Capture the cell that displays the provided text and extract its (x, y) central coordinate. 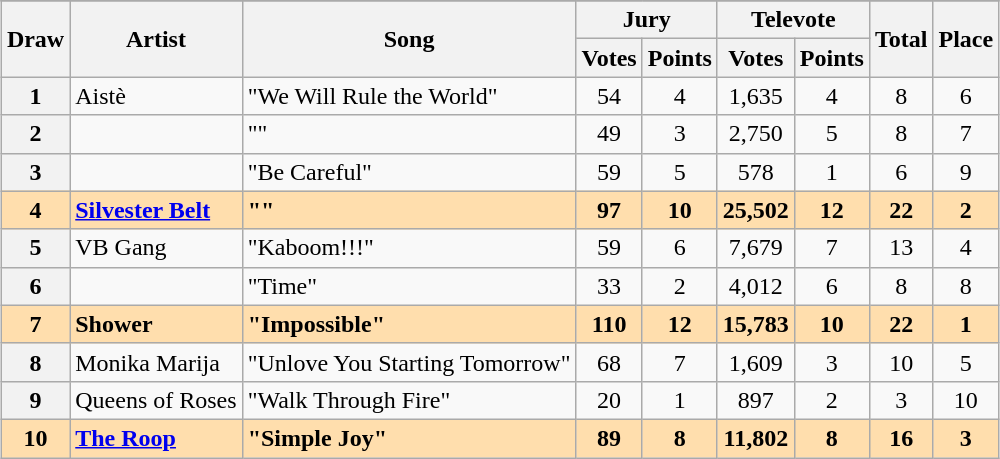
54 (609, 96)
897 (756, 400)
"Time" (409, 286)
1,609 (756, 362)
Monika Marija (156, 362)
20 (609, 400)
578 (756, 172)
13 (901, 248)
110 (609, 324)
89 (609, 438)
15,783 (756, 324)
VB Gang (156, 248)
Jury (646, 20)
Draw (35, 39)
Queens of Roses (156, 400)
97 (609, 210)
"Walk Through Fire" (409, 400)
"Kaboom!!!" (409, 248)
Televote (793, 20)
25,502 (756, 210)
"Simple Joy" (409, 438)
"Unlove You Starting Tomorrow" (409, 362)
11,802 (756, 438)
49 (609, 134)
16 (901, 438)
"Be Careful" (409, 172)
4,012 (756, 286)
Total (901, 39)
Song (409, 39)
Place (966, 39)
"Impossible" (409, 324)
68 (609, 362)
7,679 (756, 248)
The Roop (156, 438)
"We Will Rule the World" (409, 96)
Aistè (156, 96)
Silvester Belt (156, 210)
Shower (156, 324)
Artist (156, 39)
1,635 (756, 96)
2,750 (756, 134)
33 (609, 286)
